Return (X, Y) of the center of cell containing provided text 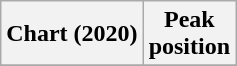
Chart (2020) (72, 34)
Peakposition (189, 34)
